Search for the cell housing the specified text and yield its [X, Y] center coordinate. 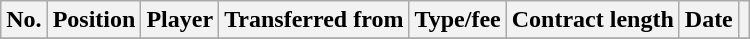
Player [180, 20]
No. [24, 20]
Transferred from [314, 20]
Position [94, 20]
Type/fee [458, 20]
Contract length [592, 20]
Date [708, 20]
